Locate the cell with the specified text and output its (X, Y) center coordinate. 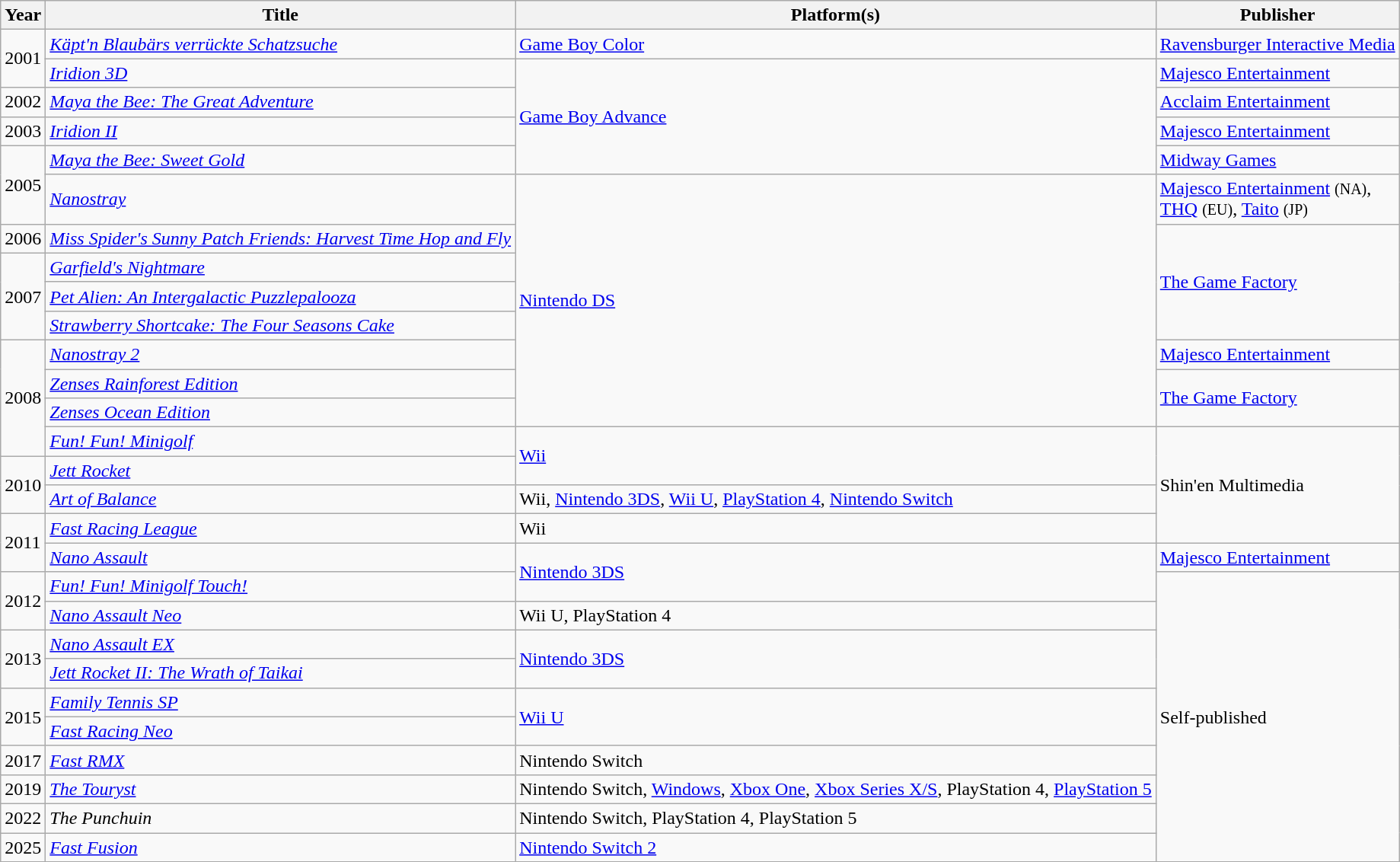
2012 (23, 601)
Nintendo Switch, PlayStation 4, PlayStation 5 (836, 818)
Wii, Nintendo 3DS, Wii U, PlayStation 4, Nintendo Switch (836, 500)
Shin'en Multimedia (1277, 485)
2011 (23, 543)
2007 (23, 296)
2010 (23, 485)
Zenses Rainforest Edition (280, 383)
Ravensburger Interactive Media (1277, 44)
Fast Racing League (280, 528)
Fun! Fun! Minigolf (280, 442)
The Punchuin (280, 818)
2002 (23, 102)
Nanostray 2 (280, 354)
Family Tennis SP (280, 702)
2003 (23, 131)
Art of Balance (280, 500)
Nintendo Switch, Windows, Xbox One, Xbox Series X/S, PlayStation 4, PlayStation 5 (836, 789)
Year (23, 15)
Publisher (1277, 15)
Platform(s) (836, 15)
Garfield's Nightmare (280, 267)
Fast RMX (280, 760)
2013 (23, 659)
Fast Racing Neo (280, 731)
Nintendo Switch (836, 760)
Pet Alien: An Intergalactic Puzzlepalooza (280, 296)
2019 (23, 789)
Nano Assault Neo (280, 615)
Acclaim Entertainment (1277, 102)
Strawberry Shortcake: The Four Seasons Cake (280, 325)
Midway Games (1277, 160)
Miss Spider's Sunny Patch Friends: Harvest Time Hop and Fly (280, 238)
Majesco Entertainment (NA), THQ (EU), Taito (JP) (1277, 200)
Jett Rocket II: The Wrath of Taikai (280, 673)
Nanostray (280, 200)
2006 (23, 238)
Game Boy Color (836, 44)
Nintendo DS (836, 301)
2005 (23, 184)
2017 (23, 760)
The Touryst (280, 789)
Iridion 3D (280, 73)
Fun! Fun! Minigolf Touch! (280, 586)
Maya the Bee: Sweet Gold (280, 160)
Self-published (1277, 717)
Wii U, PlayStation 4 (836, 615)
Käpt'n Blaubärs verrückte Schatzsuche (280, 44)
Maya the Bee: The Great Adventure (280, 102)
Nintendo Switch 2 (836, 848)
Jett Rocket (280, 471)
Nano Assault EX (280, 644)
2008 (23, 397)
2022 (23, 818)
Title (280, 15)
Wii U (836, 717)
2001 (23, 59)
2025 (23, 848)
Zenses Ocean Edition (280, 413)
Fast Fusion (280, 848)
2015 (23, 717)
Game Boy Advance (836, 117)
Iridion II (280, 131)
Nano Assault (280, 557)
